Return the (X, Y) coordinate for the center point of the cell that contains the specified text.  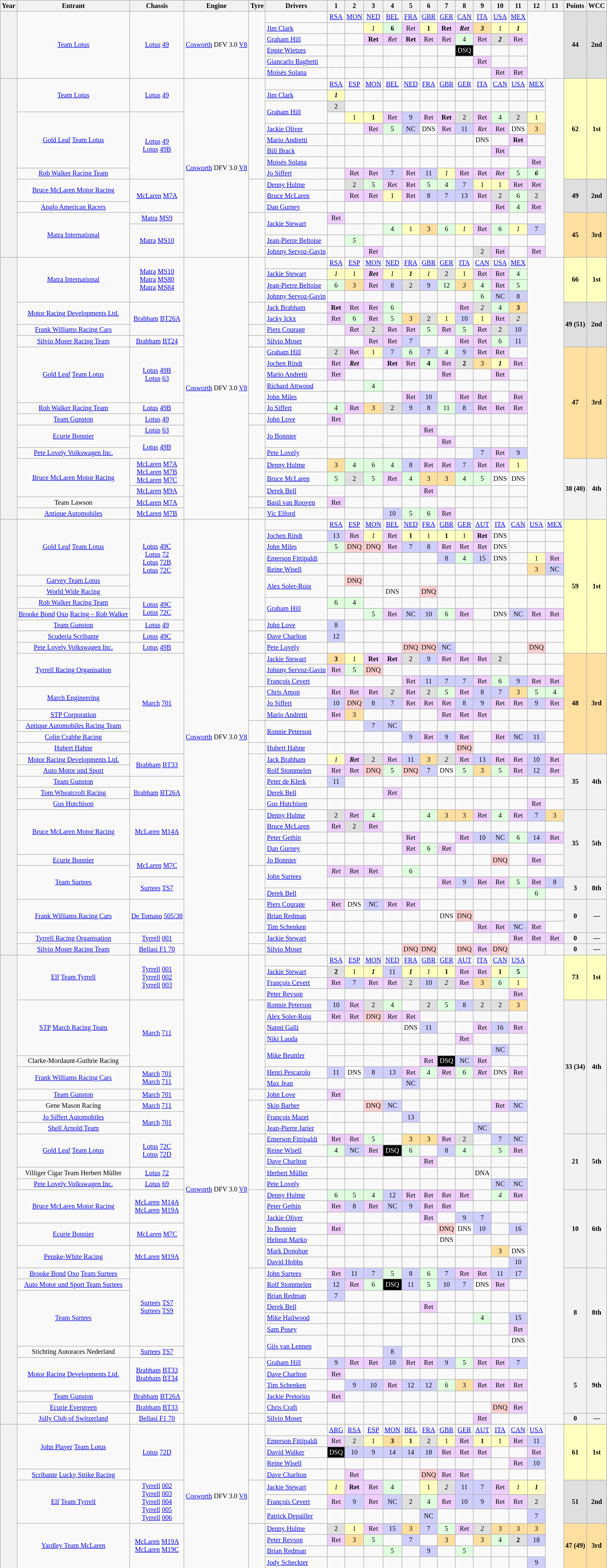
Gijs van Lennep (296, 1346)
Skip Barber (296, 1106)
Vic Elford (296, 513)
Matra MS10Matra MS80Matra MS84 (157, 280)
Helmut Marko (296, 1240)
Auto Motor und Sport Team Surtees (73, 1285)
Tyrrell 001 (157, 938)
38 (40) (575, 489)
73 (575, 977)
6th (597, 1229)
49 (51) (575, 324)
Lotus 69 (157, 1184)
17 (518, 1273)
Lotus 49BLotus 63 (157, 375)
Jody Scheckter (296, 1562)
March Engineering (73, 698)
Scuderia Scribante (73, 636)
Lotus 72D (157, 1452)
Points (575, 6)
John Player Team Lotus (73, 1446)
21 (575, 1162)
49 (575, 196)
Engine (216, 6)
Herbert Müller (296, 1173)
Peter de Klerk (296, 782)
STP March Racing Team (73, 1027)
McLaren M7AMcLaren M7BMcLaren M7C (157, 472)
Brooke Bond Oxo Racing – Rob Walker (73, 614)
Tyrrell 002Tyrrell 003Tyrrell 004Tyrrell 005Tyrrell 006 (157, 1502)
Matra MS10 (157, 240)
Richard Attwood (296, 386)
59 (575, 586)
Jean-Pierre Jarier (296, 1128)
Lotus 49CLotus 72C (157, 608)
ARG (336, 1430)
McLaren M19A (157, 1257)
McLaren M7B (157, 513)
Chris Amon (296, 692)
62 (575, 129)
Yardley Team McLaren (73, 1545)
Lotus 49C (157, 636)
Chassis (157, 6)
Garvey Team Lotus (73, 580)
François Mazet (296, 1117)
61 (575, 1452)
Sam Posey (296, 1329)
Drivers (296, 6)
Brabham BT24 (157, 341)
McLaren M19AMcLaren M19C (157, 1545)
Auto Motor und Sport (73, 770)
Max Jean (296, 1084)
March 701March 711 (157, 1078)
Mike Hailwood (296, 1318)
Brooke Bond Oxo Team Surtees (73, 1273)
McLaren M9A (157, 491)
David Walker (296, 1452)
51 (575, 1502)
World Wide Racing (73, 592)
Brabham BT33Brabham BT34 (157, 1374)
44 (575, 45)
66 (575, 280)
48 (575, 703)
David Hobbs (296, 1262)
McLaren M14A (157, 832)
Henri Pescarolo (296, 1072)
Antique Automobiles Racing Team (73, 726)
Lotus 63 (157, 430)
Basil van Rooyen (296, 502)
DNA (482, 1173)
Penske-White Racing (73, 1257)
Mike Beuttler (296, 1055)
Nanni Galli (296, 1027)
47 (575, 402)
Bill Brack (296, 151)
Colin Crabbe Racing (73, 737)
Entrant (73, 6)
Lotus 49CLotus 72Lotus 72BLotus 72C (157, 558)
De Tomaso 505/38 (157, 916)
STP Corporation (73, 715)
Eppie Wietzes (296, 50)
Mark Donohue (296, 1251)
Matra MS9 (157, 218)
Villiger Cigar Team Herbert Müller (73, 1173)
Jacky Ickx (296, 319)
Tyre (257, 6)
33 (34) (575, 1067)
Gene Mason Racing (73, 1106)
Jolly Club of Switzerland (73, 1419)
Stichting Autoraces Nederland (73, 1351)
Chris Craft (296, 1408)
Team Lawson (73, 502)
WCC (597, 6)
Jackie Pretorius (296, 1396)
45 (575, 235)
Giancarlo Baghetti (296, 62)
Clarke-Mordaunt-Guthrie Racing (73, 1061)
47 (49) (575, 1545)
Jo Siffert Automobiles (73, 1117)
Antique Automobiles (73, 513)
Ecurie Evergreen (73, 1408)
Year (9, 6)
Shell Arnold Team (73, 1128)
Tom Wheatcroft Racing (73, 793)
Patrick Depailler (296, 1516)
Lotus 49Lotus 49B (157, 145)
9th (597, 1385)
Niki Lauda (296, 1039)
Surtees TS7Surtees TS9 (157, 1307)
Tyrrell 001Tyrrell 002Tyrrell 003 (157, 977)
Scribante Lucky Strike Racing (73, 1475)
Anglo American Racers (73, 207)
McLaren M14AMcLaren M19A (157, 1206)
Lotus 72 (157, 1173)
Lotus 72CLotus 72D (157, 1150)
